Provide the (x, y) coordinate of the cell's center where the given text is located.  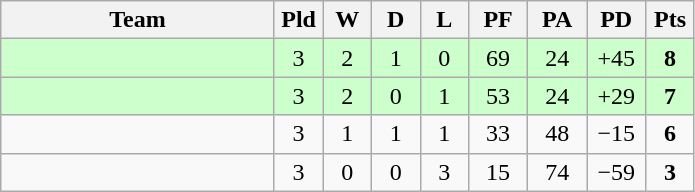
+45 (616, 58)
Pld (298, 20)
+29 (616, 96)
7 (670, 96)
15 (498, 172)
Pts (670, 20)
PA (558, 20)
8 (670, 58)
−15 (616, 134)
53 (498, 96)
PD (616, 20)
L (444, 20)
33 (498, 134)
PF (498, 20)
6 (670, 134)
W (348, 20)
−59 (616, 172)
69 (498, 58)
Team (138, 20)
48 (558, 134)
D (396, 20)
74 (558, 172)
